Pinpoint the cell where the given text exists, returning its (x, y) midpoint coordinate. 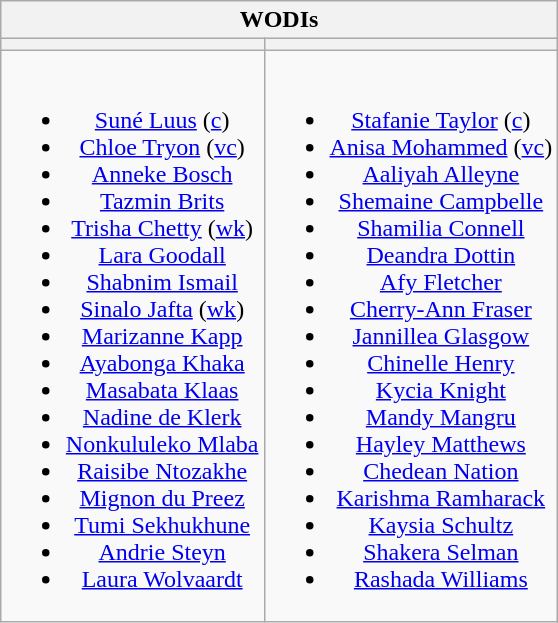
WODIs (278, 20)
